Extract the (X, Y) coordinate from the center of the cell holding the provided text.  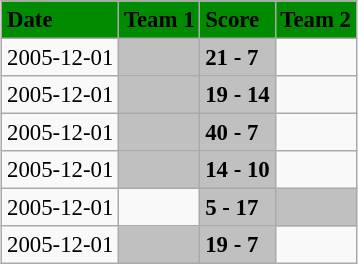
19 - 7 (238, 245)
40 - 7 (238, 133)
Date (60, 20)
Score (238, 20)
14 - 10 (238, 170)
5 - 17 (238, 208)
21 - 7 (238, 57)
19 - 14 (238, 95)
Team 1 (160, 20)
Team 2 (316, 20)
